Scan for the cell matching the given text and deliver its [X, Y] coordinate at center. 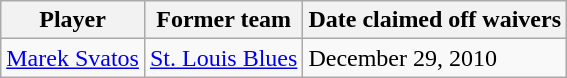
Player [73, 20]
St. Louis Blues [223, 58]
Marek Svatos [73, 58]
December 29, 2010 [435, 58]
Former team [223, 20]
Date claimed off waivers [435, 20]
